Scan for the cell matching the given text and deliver its [x, y] coordinate at center. 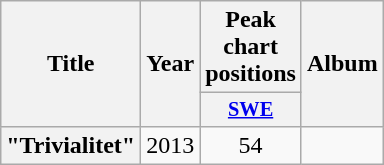
"Trivialitet" [71, 145]
Album [342, 64]
2013 [170, 145]
Title [71, 64]
Year [170, 64]
SWE [251, 110]
54 [251, 145]
Peak chart positions [251, 47]
